Detect which cell encompasses the target text, then output its (X, Y) center coordinate. 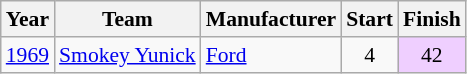
Start (370, 19)
Ford (271, 55)
Manufacturer (271, 19)
1969 (28, 55)
Smokey Yunick (128, 55)
42 (432, 55)
Team (128, 19)
4 (370, 55)
Finish (432, 19)
Year (28, 19)
